Determine the [x, y] coordinate at the center of the cell enclosing the given text.  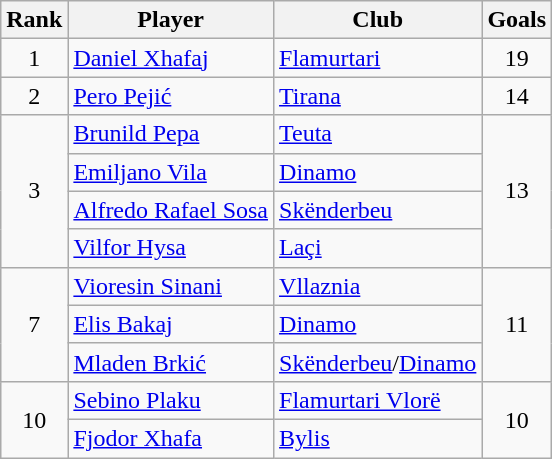
Laçi [378, 248]
7 [34, 324]
Vilfor Hysa [171, 248]
Rank [34, 20]
Goals [517, 20]
3 [34, 191]
Daniel Xhafaj [171, 58]
2 [34, 96]
19 [517, 58]
Skënderbeu [378, 210]
Club [378, 20]
Teuta [378, 134]
13 [517, 191]
Bylis [378, 438]
11 [517, 324]
Player [171, 20]
Mladen Brkić [171, 362]
Pero Pejić [171, 96]
Flamurtari [378, 58]
Flamurtari Vlorë [378, 400]
1 [34, 58]
Fjodor Xhafa [171, 438]
Alfredo Rafael Sosa [171, 210]
Skënderbeu/Dinamo [378, 362]
Brunild Pepa [171, 134]
14 [517, 96]
Elis Bakaj [171, 324]
Vioresin Sinani [171, 286]
Sebino Plaku [171, 400]
Emiljano Vila [171, 172]
Tirana [378, 96]
Vllaznia [378, 286]
